From the cell containing the given text, extract its center point as [x, y] coordinate. 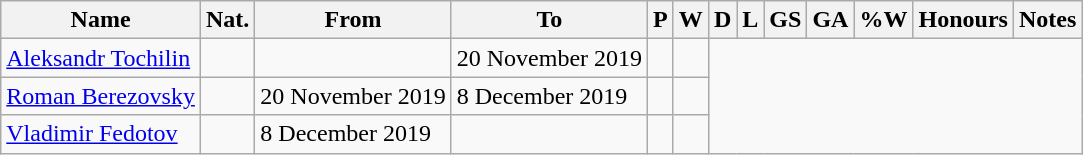
L [750, 20]
Roman Berezovsky [101, 96]
Name [101, 20]
Honours [963, 20]
Nat. [227, 20]
GS [786, 20]
GA [830, 20]
W [690, 20]
D [722, 20]
Notes [1047, 20]
%W [884, 20]
Vladimir Fedotov [101, 134]
From [353, 20]
P [661, 20]
To [549, 20]
Aleksandr Tochilin [101, 58]
